Extract the [x, y] coordinate from the center of the cell holding the provided text.  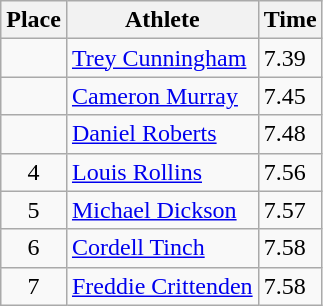
Cameron Murray [162, 96]
7.56 [290, 172]
Cordell Tinch [162, 248]
Place [34, 20]
7.48 [290, 134]
7.39 [290, 58]
6 [34, 248]
Time [290, 20]
Michael Dickson [162, 210]
Daniel Roberts [162, 134]
Louis Rollins [162, 172]
5 [34, 210]
Athlete [162, 20]
7.57 [290, 210]
Freddie Crittenden [162, 286]
Trey Cunningham [162, 58]
7 [34, 286]
4 [34, 172]
7.45 [290, 96]
